Scan for the cell matching the given text and deliver its [X, Y] coordinate at center. 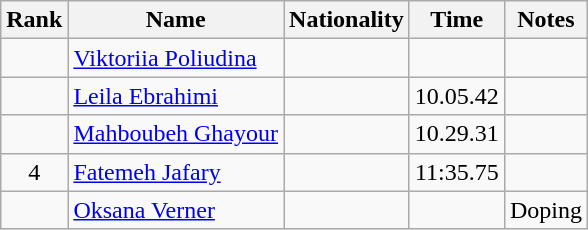
Mahboubeh Ghayour [176, 134]
10.29.31 [456, 134]
Oksana Verner [176, 210]
Nationality [347, 20]
11:35.75 [456, 172]
Name [176, 20]
10.05.42 [456, 96]
Time [456, 20]
4 [34, 172]
Doping [546, 210]
Leila Ebrahimi [176, 96]
Notes [546, 20]
Rank [34, 20]
Fatemeh Jafary [176, 172]
Viktoriia Poliudina [176, 58]
